Scan for the cell matching the given text and deliver its (X, Y) coordinate at center. 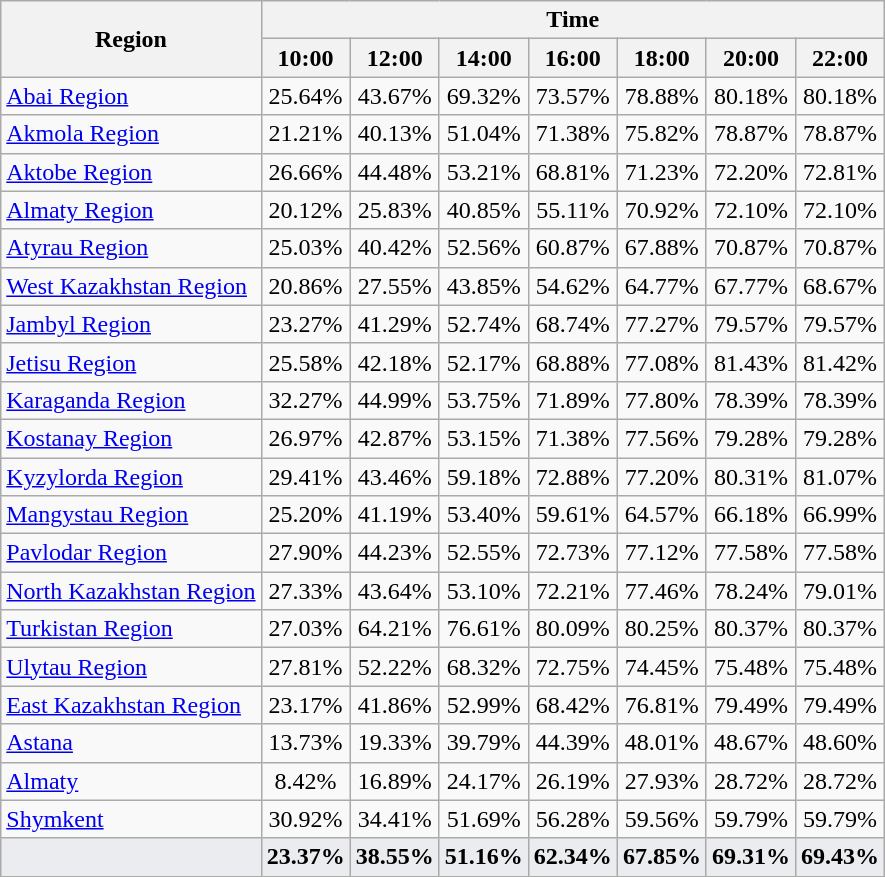
Karaganda Region (131, 400)
29.41% (306, 477)
Jambyl Region (131, 324)
48.01% (662, 743)
20:00 (750, 58)
52.17% (484, 362)
40.85% (484, 210)
48.67% (750, 743)
59.18% (484, 477)
East Kazakhstan Region (131, 705)
44.39% (572, 743)
43.67% (394, 96)
68.67% (840, 286)
16:00 (572, 58)
66.18% (750, 515)
12:00 (394, 58)
77.46% (662, 591)
27.03% (306, 629)
53.15% (484, 438)
19.33% (394, 743)
27.33% (306, 591)
72.73% (572, 553)
20.86% (306, 286)
8.42% (306, 781)
16.89% (394, 781)
41.29% (394, 324)
79.01% (840, 591)
Mangystau Region (131, 515)
44.48% (394, 172)
23.37% (306, 857)
60.87% (572, 248)
52.22% (394, 667)
30.92% (306, 819)
38.55% (394, 857)
Atyrau Region (131, 248)
Akmola Region (131, 134)
67.77% (750, 286)
68.88% (572, 362)
26.97% (306, 438)
Turkistan Region (131, 629)
Astana (131, 743)
Pavlodar Region (131, 553)
43.64% (394, 591)
20.12% (306, 210)
72.75% (572, 667)
23.27% (306, 324)
78.24% (750, 591)
80.09% (572, 629)
67.85% (662, 857)
72.88% (572, 477)
Aktobe Region (131, 172)
69.32% (484, 96)
68.42% (572, 705)
25.83% (394, 210)
North Kazakhstan Region (131, 591)
53.10% (484, 591)
27.90% (306, 553)
76.81% (662, 705)
13.73% (306, 743)
62.34% (572, 857)
Kostanay Region (131, 438)
Time (572, 20)
Shymkent (131, 819)
56.28% (572, 819)
25.20% (306, 515)
52.74% (484, 324)
68.74% (572, 324)
34.41% (394, 819)
71.89% (572, 400)
66.99% (840, 515)
40.42% (394, 248)
77.12% (662, 553)
48.60% (840, 743)
42.87% (394, 438)
27.93% (662, 781)
53.40% (484, 515)
Kyzylorda Region (131, 477)
26.19% (572, 781)
Almaty Region (131, 210)
69.31% (750, 857)
67.88% (662, 248)
27.55% (394, 286)
West Kazakhstan Region (131, 286)
81.43% (750, 362)
22:00 (840, 58)
78.88% (662, 96)
44.99% (394, 400)
75.82% (662, 134)
73.57% (572, 96)
77.80% (662, 400)
51.16% (484, 857)
51.69% (484, 819)
41.19% (394, 515)
71.23% (662, 172)
64.77% (662, 286)
27.81% (306, 667)
Abai Region (131, 96)
43.85% (484, 286)
43.46% (394, 477)
24.17% (484, 781)
64.57% (662, 515)
41.86% (394, 705)
59.56% (662, 819)
77.20% (662, 477)
52.56% (484, 248)
44.23% (394, 553)
18:00 (662, 58)
80.25% (662, 629)
64.21% (394, 629)
26.66% (306, 172)
55.11% (572, 210)
32.27% (306, 400)
Region (131, 39)
74.45% (662, 667)
25.58% (306, 362)
40.13% (394, 134)
59.61% (572, 515)
52.55% (484, 553)
81.07% (840, 477)
53.75% (484, 400)
25.64% (306, 96)
72.81% (840, 172)
80.31% (750, 477)
76.61% (484, 629)
25.03% (306, 248)
Ulytau Region (131, 667)
72.20% (750, 172)
72.21% (572, 591)
68.32% (484, 667)
54.62% (572, 286)
81.42% (840, 362)
69.43% (840, 857)
23.17% (306, 705)
14:00 (484, 58)
77.56% (662, 438)
51.04% (484, 134)
Almaty (131, 781)
77.08% (662, 362)
53.21% (484, 172)
70.92% (662, 210)
39.79% (484, 743)
10:00 (306, 58)
52.99% (484, 705)
42.18% (394, 362)
Jetisu Region (131, 362)
77.27% (662, 324)
21.21% (306, 134)
68.81% (572, 172)
